Return the (x, y) coordinate for the center point of the cell that contains the specified text.  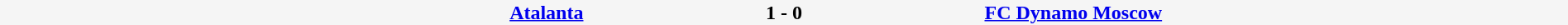
1 - 0 (784, 12)
Atalanta (293, 12)
FC Dynamo Moscow (1275, 12)
